From the cell containing the given text, extract its center point as [x, y] coordinate. 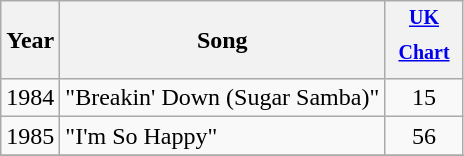
1985 [30, 136]
1984 [30, 98]
UK Chart [424, 40]
Year [30, 40]
56 [424, 136]
"I'm So Happy" [222, 136]
"Breakin' Down (Sugar Samba)" [222, 98]
15 [424, 98]
Song [222, 40]
